From the cell containing the given text, extract its center point as (X, Y) coordinate. 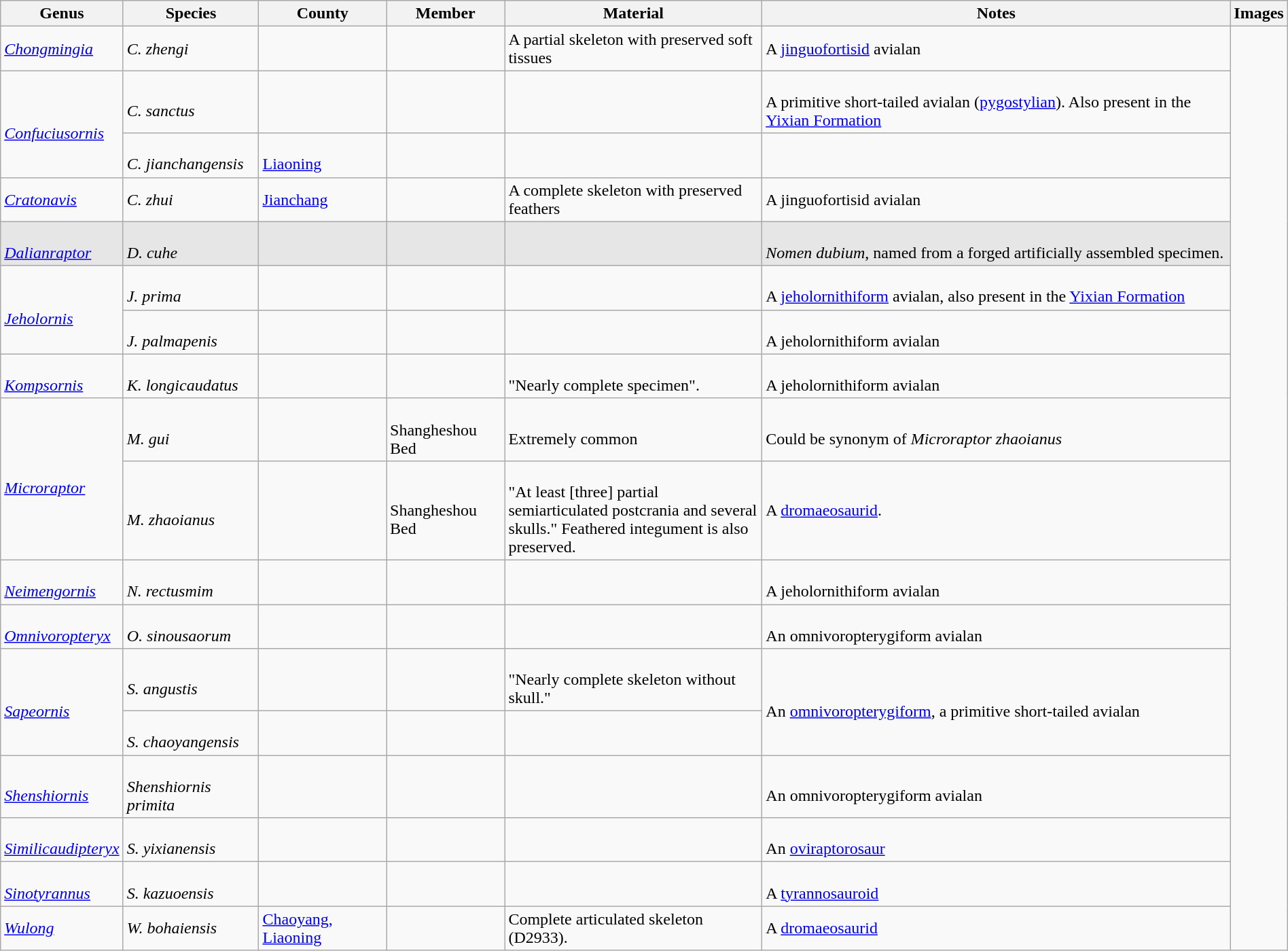
An oviraptorosaur (996, 840)
D. cuhe (191, 243)
J. prima (191, 288)
Extremely common (633, 429)
"Nearly complete skeleton without skull." (633, 680)
Jianchang (323, 200)
O. sinousaorum (191, 626)
A partial skeleton with preserved soft tissues (633, 49)
Images (1259, 14)
An omnivoropterygiform, a primitive short-tailed avialan (996, 702)
S. kazuoensis (191, 884)
Shenshiornis primita (191, 787)
S. chaoyangensis (191, 734)
N. rectusmim (191, 581)
A dromaeosaurid (996, 928)
Jeholornis (62, 310)
S. angustis (191, 680)
C. jianchangensis (191, 155)
Shenshiornis (62, 787)
J. palmapenis (191, 331)
Chongmingia (62, 49)
A jeholornithiform avialan, also present in the Yixian Formation (996, 288)
Complete articulated skeleton (D2933). (633, 928)
Confuciusornis (62, 124)
M. zhaoianus (191, 510)
"At least [three] partial semiarticulated postcrania and several skulls." Feathered integument is also preserved. (633, 510)
K. longicaudatus (191, 376)
Kompsornis (62, 376)
Material (633, 14)
C. zhengi (191, 49)
Neimengornis (62, 581)
Species (191, 14)
Sapeornis (62, 702)
Wulong (62, 928)
Chaoyang, Liaoning (323, 928)
A complete skeleton with preserved feathers (633, 200)
Dalianraptor (62, 243)
S. yixianensis (191, 840)
"Nearly complete specimen". (633, 376)
Nomen dubium, named from a forged artificially assembled specimen. (996, 243)
A dromaeosaurid. (996, 510)
Omnivoropteryx (62, 626)
Cratonavis (62, 200)
C. sanctus (191, 102)
Sinotyrannus (62, 884)
Similicaudipteryx (62, 840)
A tyrannosauroid (996, 884)
W. bohaiensis (191, 928)
M. gui (191, 429)
Notes (996, 14)
County (323, 14)
A primitive short-tailed avialan (pygostylian). Also present in the Yixian Formation (996, 102)
Liaoning (323, 155)
C. zhui (191, 200)
Microraptor (62, 479)
Genus (62, 14)
Could be synonym of Microraptor zhaoianus (996, 429)
Member (446, 14)
